Provide the [X, Y] coordinate of the cell's center where the given text is located.  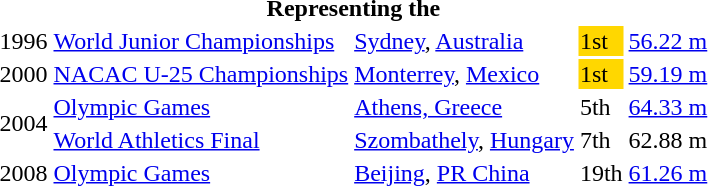
Sydney, Australia [464, 41]
7th [601, 140]
World Athletics Final [201, 140]
Monterrey, Mexico [464, 74]
World Junior Championships [201, 41]
Olympic Games [201, 107]
Szombathely, Hungary [464, 140]
Athens, Greece [464, 107]
5th [601, 107]
NACAC U-25 Championships [201, 74]
